Return [x, y] of the center of cell containing provided text 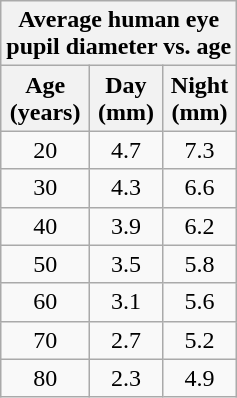
2.3 [126, 378]
3.9 [126, 226]
5.2 [199, 340]
4.9 [199, 378]
4.7 [126, 150]
Average human eyepupil diameter vs. age [119, 34]
5.6 [199, 302]
30 [46, 188]
6.6 [199, 188]
70 [46, 340]
5.8 [199, 264]
80 [46, 378]
Day(mm) [126, 98]
3.5 [126, 264]
50 [46, 264]
2.7 [126, 340]
Night(mm) [199, 98]
6.2 [199, 226]
20 [46, 150]
4.3 [126, 188]
3.1 [126, 302]
60 [46, 302]
7.3 [199, 150]
40 [46, 226]
Age(years) [46, 98]
